Return the (X, Y) coordinate for the center point of the cell that contains the specified text.  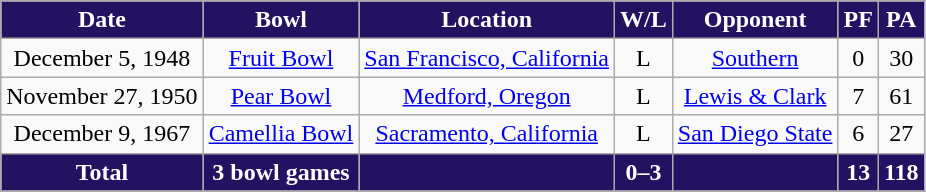
Bowl (281, 20)
December 9, 1967 (102, 134)
Southern (755, 58)
Location (487, 20)
PF (858, 20)
13 (858, 172)
0 (858, 58)
30 (901, 58)
Medford, Oregon (487, 96)
6 (858, 134)
Camellia Bowl (281, 134)
0–3 (644, 172)
61 (901, 96)
27 (901, 134)
Lewis & Clark (755, 96)
November 27, 1950 (102, 96)
118 (901, 172)
December 5, 1948 (102, 58)
San Diego State (755, 134)
San Francisco, California (487, 58)
W/L (644, 20)
Fruit Bowl (281, 58)
7 (858, 96)
PA (901, 20)
3 bowl games (281, 172)
Opponent (755, 20)
Date (102, 20)
Pear Bowl (281, 96)
Total (102, 172)
Sacramento, California (487, 134)
